Pinpoint the cell where the given text exists, returning its (x, y) midpoint coordinate. 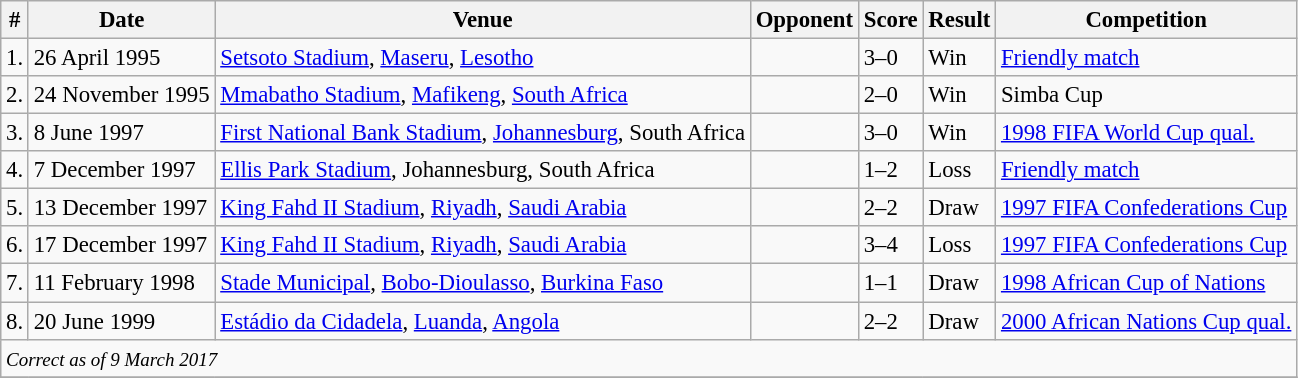
5. (15, 208)
First National Bank Stadium, Johannesburg, South Africa (482, 133)
Correct as of 9 March 2017 (649, 358)
7 December 1997 (121, 170)
1. (15, 58)
# (15, 20)
Simba Cup (1146, 95)
Stade Municipal, Bobo-Dioulasso, Burkina Faso (482, 283)
7. (15, 283)
Date (121, 20)
1998 African Cup of Nations (1146, 283)
20 June 1999 (121, 321)
Score (890, 20)
2–0 (890, 95)
11 February 1998 (121, 283)
8. (15, 321)
3–4 (890, 245)
Mmabatho Stadium, Mafikeng, South Africa (482, 95)
6. (15, 245)
2000 African Nations Cup qual. (1146, 321)
1–2 (890, 170)
13 December 1997 (121, 208)
1998 FIFA World Cup qual. (1146, 133)
Estádio da Cidadela, Luanda, Angola (482, 321)
Setsoto Stadium, Maseru, Lesotho (482, 58)
8 June 1997 (121, 133)
4. (15, 170)
Venue (482, 20)
17 December 1997 (121, 245)
Ellis Park Stadium, Johannesburg, South Africa (482, 170)
Opponent (804, 20)
1–1 (890, 283)
Competition (1146, 20)
Result (960, 20)
3. (15, 133)
2. (15, 95)
24 November 1995 (121, 95)
26 April 1995 (121, 58)
